Find where the given text appears and provide that cell's center as (x, y) coordinate. 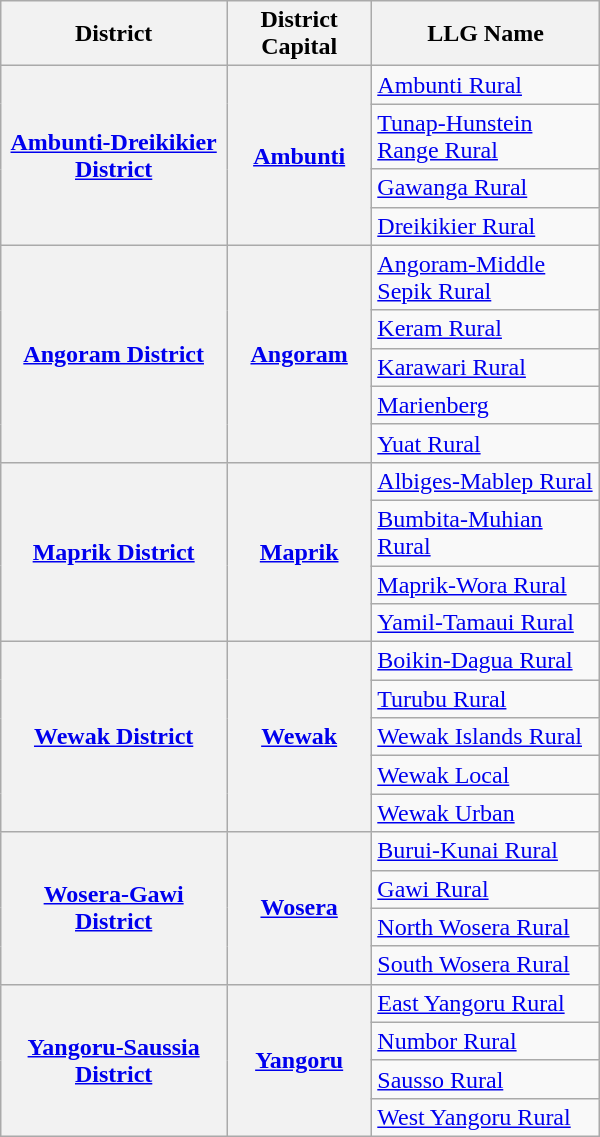
North Wosera Rural (486, 927)
Karawari Rural (486, 367)
Ambunti (300, 156)
Keram Rural (486, 329)
LLG Name (486, 34)
Wewak Islands Rural (486, 737)
Dreikikier Rural (486, 226)
Angoram (300, 354)
Gawanga Rural (486, 188)
District (114, 34)
Yuat Rural (486, 443)
Angoram-Middle Sepik Rural (486, 278)
Bumbita-Muhian Rural (486, 532)
Yangoru (300, 1060)
Turubu Rural (486, 699)
Maprik District (114, 552)
Maprik (300, 552)
Wosera (300, 908)
Yamil-Tamaui Rural (486, 623)
Ambunti Rural (486, 85)
South Wosera Rural (486, 965)
Gawi Rural (486, 889)
Albiges-Mablep Rural (486, 481)
Burui-Kunai Rural (486, 851)
Angoram District (114, 354)
Wosera-Gawi District (114, 908)
Marienberg (486, 405)
West Yangoru Rural (486, 1117)
Maprik-Wora Rural (486, 585)
Wewak Urban (486, 813)
Tunap-Hunstein Range Rural (486, 136)
District Capital (300, 34)
Yangoru-Saussia District (114, 1060)
Wewak (300, 737)
Boikin-Dagua Rural (486, 661)
Wewak Local (486, 775)
Numbor Rural (486, 1041)
East Yangoru Rural (486, 1003)
Ambunti-Dreikikier District (114, 156)
Wewak District (114, 737)
Sausso Rural (486, 1079)
